Detect which cell encompasses the target text, then output its (x, y) center coordinate. 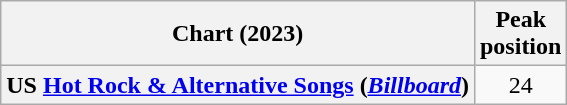
Peakposition (520, 34)
Chart (2023) (238, 34)
24 (520, 85)
US Hot Rock & Alternative Songs (Billboard) (238, 85)
